For the text-containing cell, return its midpoint in (X, Y) coordinate format. 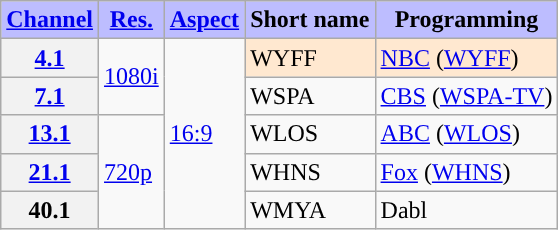
WSPA (310, 96)
NBC (WYFF) (466, 58)
ABC (WLOS) (466, 134)
13.1 (50, 134)
Channel (50, 20)
Fox (WHNS) (466, 172)
720p (132, 172)
16:9 (204, 134)
Short name (310, 20)
Res. (132, 20)
Aspect (204, 20)
WLOS (310, 134)
WHNS (310, 172)
7.1 (50, 96)
21.1 (50, 172)
CBS (WSPA-TV) (466, 96)
Dabl (466, 210)
40.1 (50, 210)
WYFF (310, 58)
1080i (132, 77)
WMYA (310, 210)
Programming (466, 20)
4.1 (50, 58)
